Find where the given text appears and provide that cell's center as (x, y) coordinate. 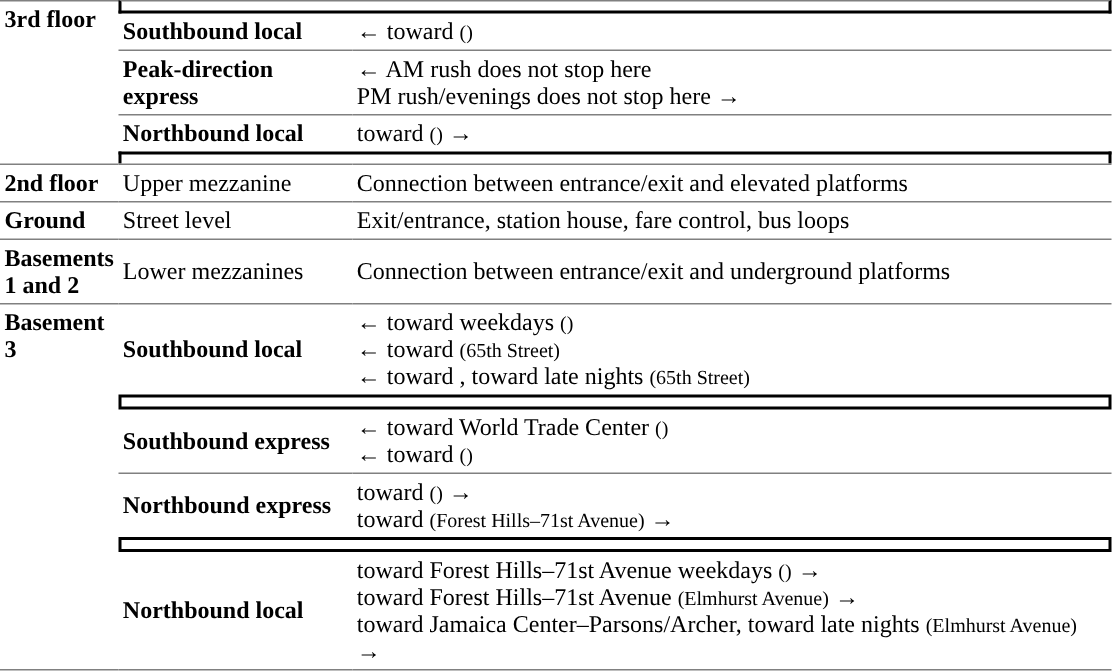
3rd floor (59, 82)
← toward () (732, 33)
← toward weekdays ()← toward (65th Street)← toward , toward late nights (65th Street) (732, 349)
2nd floor (59, 183)
Lower mezzanines (235, 270)
Connection between entrance/exit and underground platforms (732, 270)
Ground (59, 220)
← toward World Trade Center ()← toward () (732, 442)
Basement 3 (59, 487)
Southbound express (235, 442)
Upper mezzanine (235, 183)
Basements 1 and 2 (59, 270)
Peak-direction express (235, 83)
Street level (235, 220)
Northbound express (235, 506)
← AM rush does not stop here PM rush/evenings does not stop here → (732, 83)
toward () → toward (Forest Hills–71st Avenue) → (732, 506)
Exit/entrance, station house, fare control, bus loops (732, 220)
Connection between entrance/exit and elevated platforms (732, 183)
toward () → (732, 134)
